For the text-containing cell, return its midpoint in [x, y] coordinate format. 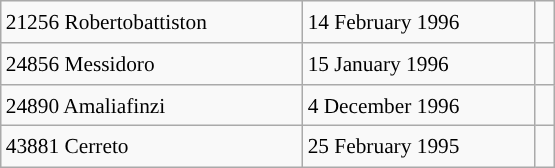
43881 Cerreto [152, 147]
15 January 1996 [418, 64]
14 February 1996 [418, 22]
24856 Messidoro [152, 64]
4 December 1996 [418, 105]
24890 Amaliafinzi [152, 105]
21256 Robertobattiston [152, 22]
25 February 1995 [418, 147]
